Determine the [x, y] coordinate at the center of the cell enclosing the given text.  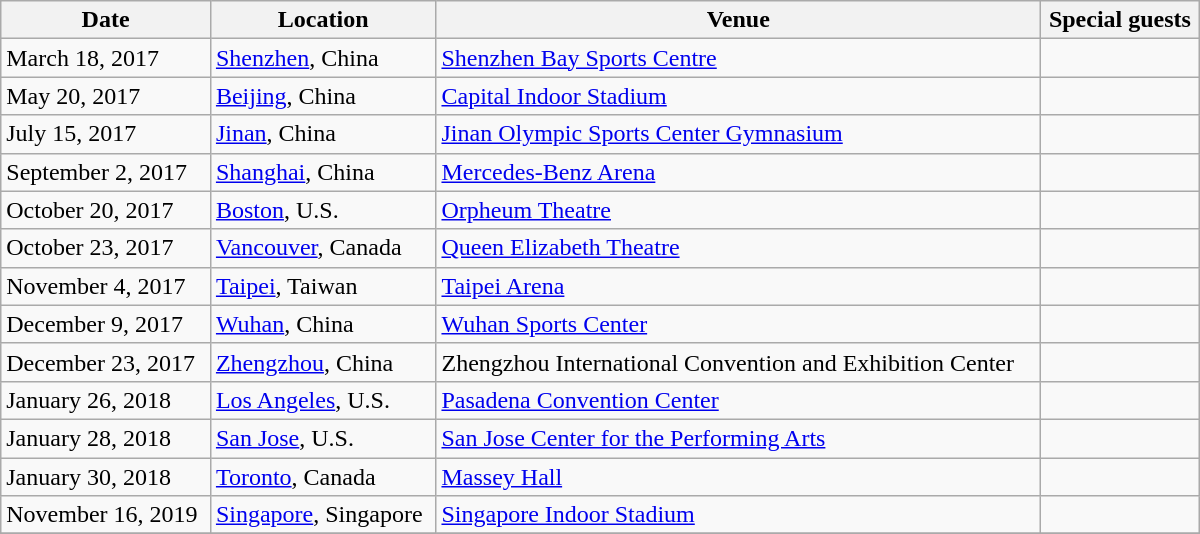
May 20, 2017 [106, 96]
San Jose Center for the Performing Arts [738, 438]
October 23, 2017 [106, 248]
October 20, 2017 [106, 210]
January 30, 2018 [106, 477]
Queen Elizabeth Theatre [738, 248]
Toronto, Canada [323, 477]
Taipei, Taiwan [323, 286]
Vancouver, Canada [323, 248]
September 2, 2017 [106, 172]
Shanghai, China [323, 172]
Wuhan Sports Center [738, 324]
Wuhan, China [323, 324]
Venue [738, 20]
Boston, U.S. [323, 210]
Los Angeles, U.S. [323, 400]
Pasadena Convention Center [738, 400]
Jinan Olympic Sports Center Gymnasium [738, 134]
Orpheum Theatre [738, 210]
Location [323, 20]
San Jose, U.S. [323, 438]
Singapore Indoor Stadium [738, 515]
Beijing, China [323, 96]
Zhengzhou, China [323, 362]
Singapore, Singapore [323, 515]
November 16, 2019 [106, 515]
November 4, 2017 [106, 286]
Date [106, 20]
Massey Hall [738, 477]
July 15, 2017 [106, 134]
January 28, 2018 [106, 438]
Zhengzhou International Convention and Exhibition Center [738, 362]
March 18, 2017 [106, 58]
Special guests [1120, 20]
Jinan, China [323, 134]
January 26, 2018 [106, 400]
Shenzhen, China [323, 58]
Shenzhen Bay Sports Centre [738, 58]
December 9, 2017 [106, 324]
Capital Indoor Stadium [738, 96]
Taipei Arena [738, 286]
Mercedes-Benz Arena [738, 172]
December 23, 2017 [106, 362]
